Pinpoint the cell where the given text exists, returning its (x, y) midpoint coordinate. 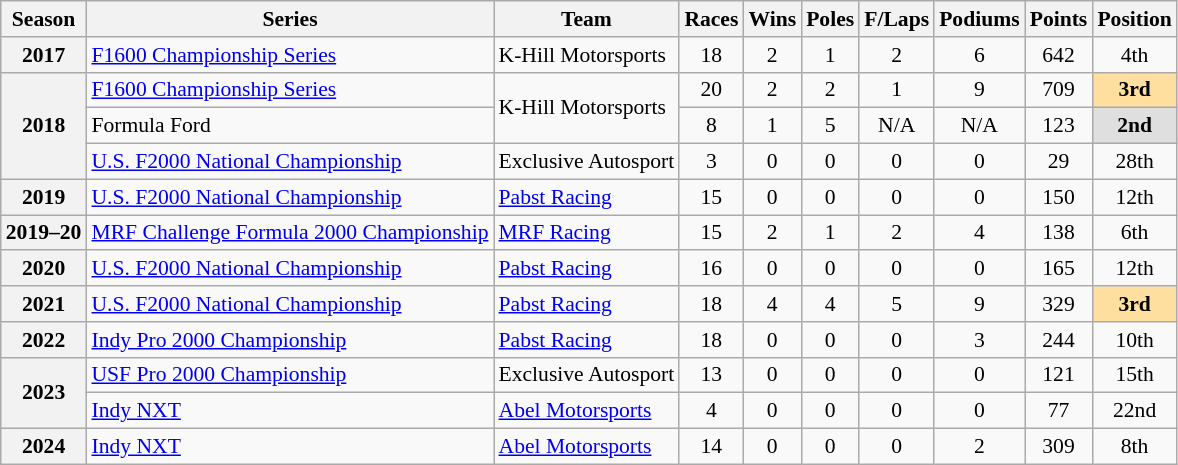
2018 (44, 126)
709 (1059, 90)
15th (1134, 375)
Series (290, 19)
USF Pro 2000 Championship (290, 375)
10th (1134, 340)
123 (1059, 126)
4th (1134, 55)
14 (711, 447)
2024 (44, 447)
6 (980, 55)
2023 (44, 392)
Poles (830, 19)
2022 (44, 340)
Season (44, 19)
Formula Ford (290, 126)
MRF Racing (587, 233)
28th (1134, 162)
Wins (772, 19)
2nd (1134, 126)
309 (1059, 447)
16 (711, 269)
2017 (44, 55)
2021 (44, 304)
Position (1134, 19)
2020 (44, 269)
Team (587, 19)
6th (1134, 233)
8th (1134, 447)
Podiums (980, 19)
Points (1059, 19)
2019 (44, 197)
Indy Pro 2000 Championship (290, 340)
2019–20 (44, 233)
642 (1059, 55)
13 (711, 375)
150 (1059, 197)
121 (1059, 375)
MRF Challenge Formula 2000 Championship (290, 233)
138 (1059, 233)
20 (711, 90)
22nd (1134, 411)
8 (711, 126)
29 (1059, 162)
329 (1059, 304)
77 (1059, 411)
165 (1059, 269)
F/Laps (896, 19)
244 (1059, 340)
Races (711, 19)
